Detect which cell encompasses the target text, then output its [x, y] center coordinate. 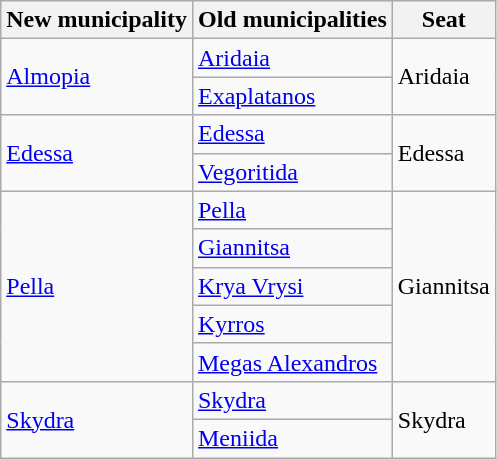
Old municipalities [292, 20]
Kyrros [292, 324]
Vegoritida [292, 172]
Meniida [292, 438]
New municipality [97, 20]
Exaplatanos [292, 96]
Seat [444, 20]
Megas Alexandros [292, 362]
Almopia [97, 77]
Krya Vrysi [292, 286]
